From the cell containing the given text, extract its center point as (X, Y) coordinate. 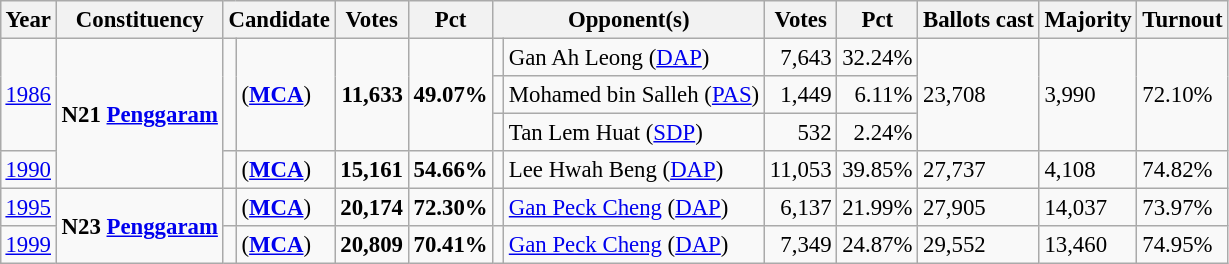
39.85% (878, 170)
14,037 (1088, 208)
N23 Penggaram (140, 226)
1999 (28, 245)
27,737 (978, 170)
70.41% (450, 245)
29,552 (978, 245)
11,633 (372, 94)
1995 (28, 208)
72.30% (450, 208)
4,108 (1088, 170)
1986 (28, 94)
13,460 (1088, 245)
Opponent(s) (629, 20)
2.24% (878, 133)
21.99% (878, 208)
11,053 (801, 170)
72.10% (1182, 94)
7,643 (801, 57)
32.24% (878, 57)
Tan Lem Huat (SDP) (634, 133)
49.07% (450, 94)
532 (801, 133)
20,174 (372, 208)
Gan Ah Leong (DAP) (634, 57)
54.66% (450, 170)
1990 (28, 170)
74.95% (1182, 245)
7,349 (801, 245)
Turnout (1182, 20)
23,708 (978, 94)
Mohamed bin Salleh (PAS) (634, 95)
73.97% (1182, 208)
Year (28, 20)
6,137 (801, 208)
Constituency (140, 20)
Ballots cast (978, 20)
N21 Penggaram (140, 113)
1,449 (801, 95)
20,809 (372, 245)
27,905 (978, 208)
6.11% (878, 95)
Lee Hwah Beng (DAP) (634, 170)
Majority (1088, 20)
24.87% (878, 245)
74.82% (1182, 170)
Candidate (279, 20)
15,161 (372, 170)
3,990 (1088, 94)
